Capture the cell that displays the provided text and extract its [X, Y] central coordinate. 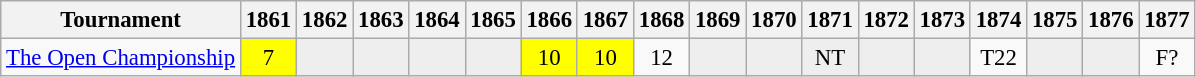
1872 [886, 20]
1875 [1055, 20]
1864 [437, 20]
T22 [998, 58]
1876 [1111, 20]
1874 [998, 20]
F? [1167, 58]
12 [661, 58]
1865 [493, 20]
1866 [549, 20]
Tournament [121, 20]
7 [268, 58]
1868 [661, 20]
1867 [605, 20]
1871 [830, 20]
The Open Championship [121, 58]
1862 [325, 20]
1863 [381, 20]
NT [830, 58]
1861 [268, 20]
1869 [718, 20]
1873 [942, 20]
1870 [774, 20]
1877 [1167, 20]
